Detect which cell encompasses the target text, then output its [X, Y] center coordinate. 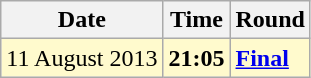
Date [82, 20]
Round [270, 20]
Final [270, 58]
21:05 [196, 58]
Time [196, 20]
11 August 2013 [82, 58]
